Identify which cell holds the provided text, then report its [x, y] central coordinate. 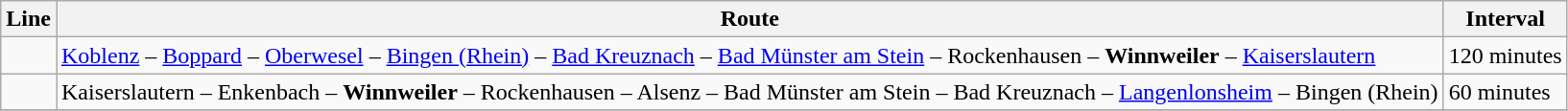
Line [29, 19]
60 minutes [1505, 92]
Kaiserslautern – Enkenbach – Winnweiler – Rockenhausen – Alsenz – Bad Münster am Stein – Bad Kreuznach – Langenlonsheim – Bingen (Rhein) [749, 92]
120 minutes [1505, 55]
Koblenz – Boppard – Oberwesel – Bingen (Rhein) – Bad Kreuznach – Bad Münster am Stein – Rockenhausen – Winnweiler – Kaiserslautern [749, 55]
Route [749, 19]
Interval [1505, 19]
